Provide the [X, Y] coordinate of the cell's center where the given text is located.  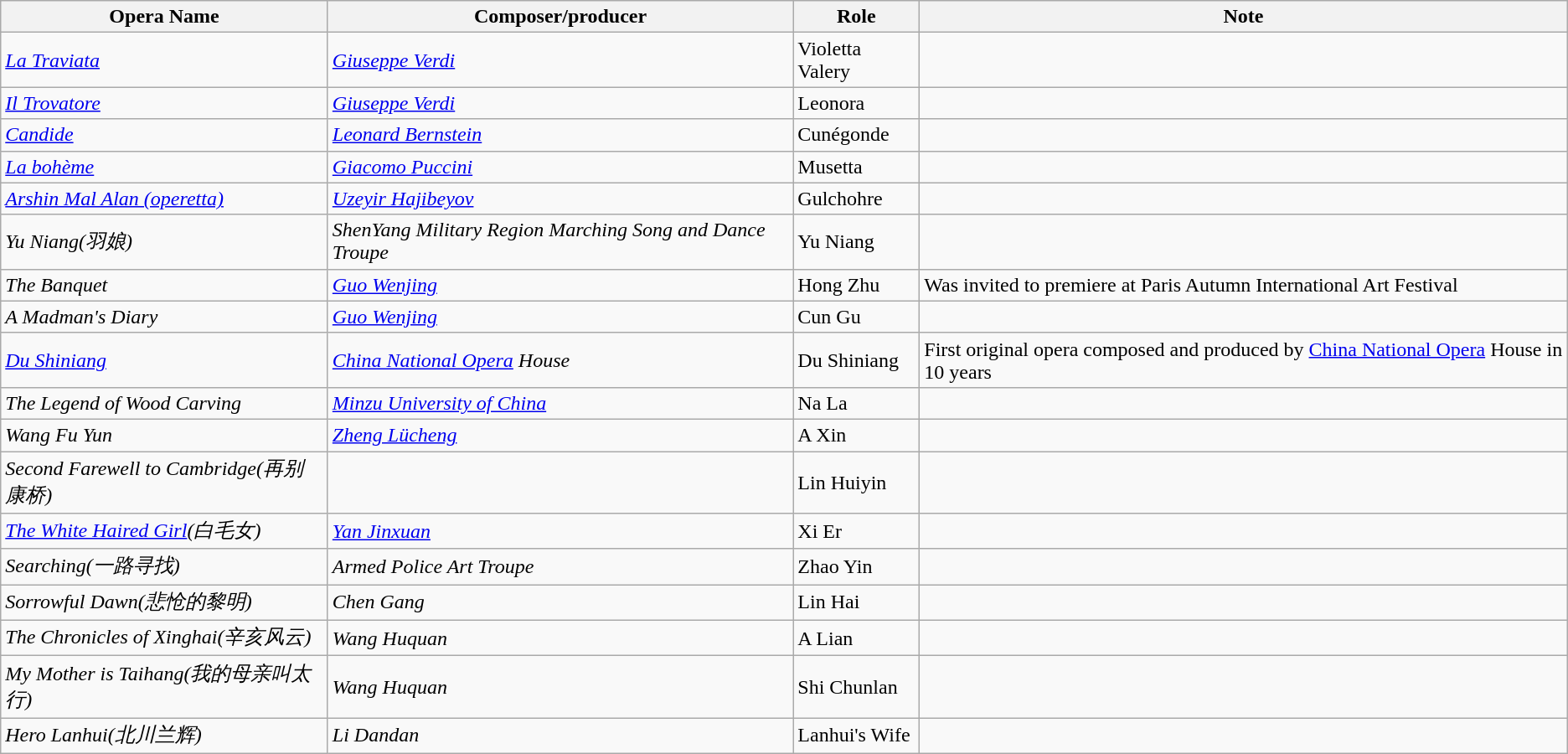
Shi Chunlan [856, 687]
Hero Lanhui(北川兰辉) [164, 736]
Xi Er [856, 531]
Cunégonde [856, 135]
A Xin [856, 435]
Note [1243, 17]
Sorrowful Dawn(悲怆的黎明) [164, 603]
La Traviata [164, 60]
Il Trovatore [164, 103]
The Chronicles of Xinghai(辛亥风云) [164, 638]
Gulchohre [856, 199]
Na La [856, 403]
A Lian [856, 638]
Li Dandan [560, 736]
Role [856, 17]
Minzu University of China [560, 403]
Lin Hai [856, 603]
China National Opera House [560, 360]
Yan Jinxuan [560, 531]
Yu Niang [856, 241]
Hong Zhu [856, 285]
Searching(一路寻找) [164, 566]
A Madman's Diary [164, 317]
Second Farewell to Cambridge(再别康桥) [164, 482]
The Banquet [164, 285]
Lin Huiyin [856, 482]
Was invited to premiere at Paris Autumn International Art Festival [1243, 285]
Leonard Bernstein [560, 135]
Violetta Valery [856, 60]
My Mother is Taihang(我的母亲叫太行) [164, 687]
ShenYang Military Region Marching Song and Dance Troupe [560, 241]
Uzeyir Hajibeyov [560, 199]
Zheng Lücheng [560, 435]
Musetta [856, 167]
The Legend of Wood Carving [164, 403]
Leonora [856, 103]
Opera Name [164, 17]
Giacomo Puccini [560, 167]
Wang Fu Yun [164, 435]
Cun Gu [856, 317]
First original opera composed and produced by China National Opera House in 10 years [1243, 360]
Zhao Yin [856, 566]
Chen Gang [560, 603]
Armed Police Art Troupe [560, 566]
Arshin Mal Alan (operetta) [164, 199]
Candide [164, 135]
Lanhui's Wife [856, 736]
The White Haired Girl(白毛女) [164, 531]
Yu Niang(羽娘) [164, 241]
Composer/producer [560, 17]
La bohème [164, 167]
